Output the (X, Y) coordinate of the center of the cell containing the given text.  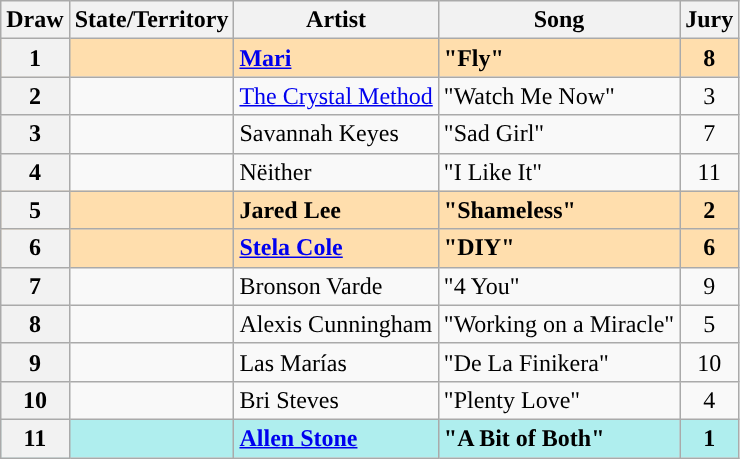
"Fly" (558, 58)
"Watch Me Now" (558, 96)
"Working on a Miracle" (558, 324)
Bronson Varde (336, 286)
"DIY" (558, 248)
Mari (336, 58)
Draw (35, 20)
The Crystal Method (336, 96)
Jury (710, 20)
"Plenty Love" (558, 400)
"I Like It" (558, 172)
"Sad Girl" (558, 134)
"De La Finikera" (558, 362)
State/Territory (152, 20)
Song (558, 20)
Artist (336, 20)
Savannah Keyes (336, 134)
Las Marías (336, 362)
Jared Lee (336, 210)
Nëither (336, 172)
Stela Cole (336, 248)
Alexis Cunningham (336, 324)
"4 You" (558, 286)
"A Bit of Both" (558, 438)
Bri Steves (336, 400)
"Shameless" (558, 210)
Allen Stone (336, 438)
